Determine the [X, Y] coordinate at the center of the cell enclosing the given text.  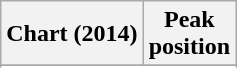
Chart (2014) [72, 34]
Peakposition [189, 34]
